Return (X, Y) of the center of cell containing provided text 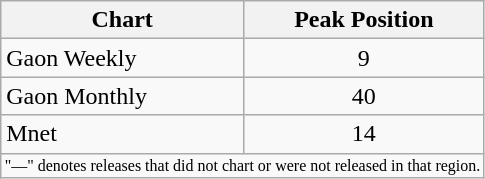
Mnet (122, 134)
"—" denotes releases that did not chart or were not released in that region. (242, 165)
14 (364, 134)
Gaon Weekly (122, 58)
40 (364, 96)
9 (364, 58)
Gaon Monthly (122, 96)
Peak Position (364, 20)
Chart (122, 20)
